Output the (x, y) coordinate of the center of the cell containing the given text.  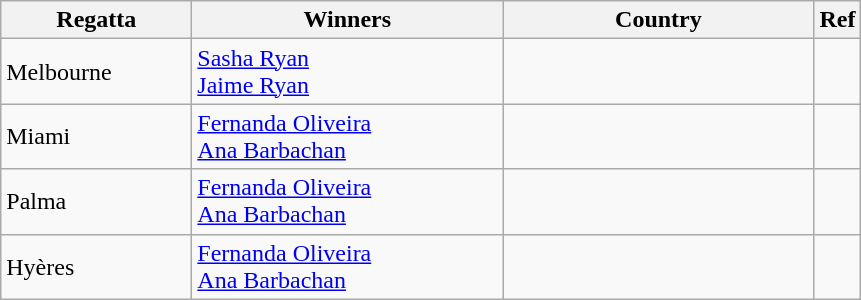
Miami (96, 136)
Winners (348, 20)
Country (658, 20)
Ref (838, 20)
Sasha RyanJaime Ryan (348, 72)
Hyères (96, 266)
Palma (96, 202)
Melbourne (96, 72)
Regatta (96, 20)
